Pinpoint the cell where the given text exists, returning its [X, Y] midpoint coordinate. 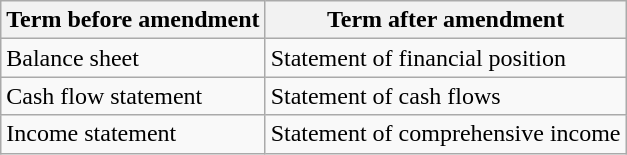
Income statement [133, 134]
Statement of cash flows [446, 96]
Cash flow statement [133, 96]
Balance sheet [133, 58]
Statement of financial position [446, 58]
Term after amendment [446, 20]
Term before amendment [133, 20]
Statement of comprehensive income [446, 134]
